Return [x, y] of the center of cell containing provided text 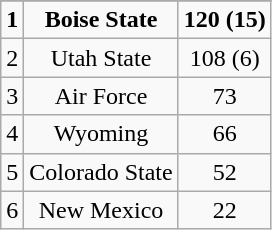
66 [224, 134]
22 [224, 210]
120 (15) [224, 20]
108 (6) [224, 58]
3 [12, 96]
New Mexico [101, 210]
Boise State [101, 20]
Air Force [101, 96]
6 [12, 210]
Utah State [101, 58]
73 [224, 96]
2 [12, 58]
4 [12, 134]
Colorado State [101, 172]
5 [12, 172]
Wyoming [101, 134]
52 [224, 172]
1 [12, 20]
